Locate the cell with the specified text and output its (X, Y) center coordinate. 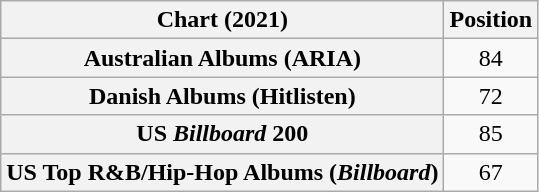
Australian Albums (ARIA) (222, 58)
67 (491, 172)
US Billboard 200 (222, 134)
85 (491, 134)
Position (491, 20)
84 (491, 58)
72 (491, 96)
Chart (2021) (222, 20)
Danish Albums (Hitlisten) (222, 96)
US Top R&B/Hip-Hop Albums (Billboard) (222, 172)
